Return [X, Y] of the center of cell containing provided text 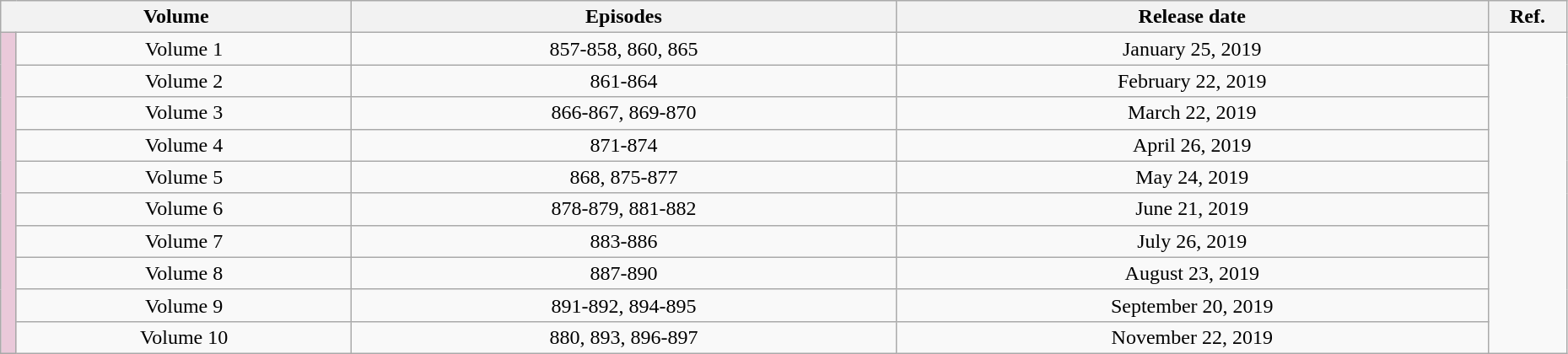
Volume 2 [184, 81]
April 26, 2019 [1193, 145]
Volume 7 [184, 241]
861-864 [624, 81]
Volume [176, 17]
January 25, 2019 [1193, 49]
August 23, 2019 [1193, 273]
Ref. [1528, 17]
Volume 8 [184, 273]
Release date [1193, 17]
891-892, 894-895 [624, 305]
Volume 1 [184, 49]
June 21, 2019 [1193, 209]
883-886 [624, 241]
February 22, 2019 [1193, 81]
Volume 9 [184, 305]
880, 893, 896-897 [624, 337]
866-867, 869-870 [624, 113]
Episodes [624, 17]
March 22, 2019 [1193, 113]
857-858, 860, 865 [624, 49]
878-879, 881-882 [624, 209]
May 24, 2019 [1193, 177]
Volume 6 [184, 209]
Volume 4 [184, 145]
November 22, 2019 [1193, 337]
868, 875-877 [624, 177]
July 26, 2019 [1193, 241]
871-874 [624, 145]
September 20, 2019 [1193, 305]
887-890 [624, 273]
Volume 10 [184, 337]
Volume 5 [184, 177]
Volume 3 [184, 113]
